Return the (X, Y) coordinate for the center point of the cell that contains the specified text.  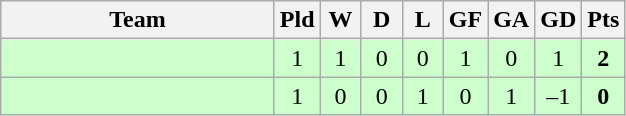
Team (138, 20)
2 (604, 58)
GA (512, 20)
D (382, 20)
GD (558, 20)
GF (465, 20)
W (340, 20)
–1 (558, 96)
Pts (604, 20)
L (422, 20)
Pld (297, 20)
